Search for the cell housing the specified text and yield its [X, Y] center coordinate. 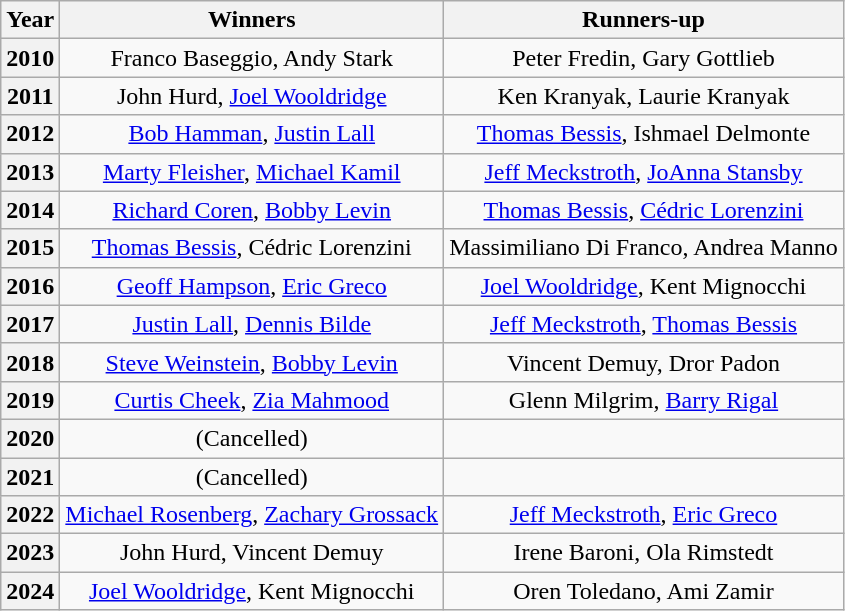
Jeff Meckstroth, Thomas Bessis [644, 324]
Richard Coren, Bobby Levin [252, 210]
2020 [30, 438]
Marty Fleisher, Michael Kamil [252, 172]
Oren Toledano, Ami Zamir [644, 591]
Year [30, 20]
Irene Baroni, Ola Rimstedt [644, 553]
Thomas Bessis, Ishmael Delmonte [644, 134]
John Hurd, Vincent Demuy [252, 553]
Justin Lall, Dennis Bilde [252, 324]
2010 [30, 58]
Runners-up [644, 20]
Glenn Milgrim, Barry Rigal [644, 400]
Ken Kranyak, Laurie Kranyak [644, 96]
Steve Weinstein, Bobby Levin [252, 362]
Winners [252, 20]
2024 [30, 591]
Curtis Cheek, Zia Mahmood [252, 400]
2017 [30, 324]
Michael Rosenberg, Zachary Grossack [252, 515]
John Hurd, Joel Wooldridge [252, 96]
2018 [30, 362]
2019 [30, 400]
2013 [30, 172]
Peter Fredin, Gary Gottlieb [644, 58]
Jeff Meckstroth, Eric Greco [644, 515]
2016 [30, 286]
2015 [30, 248]
Bob Hamman, Justin Lall [252, 134]
2023 [30, 553]
2012 [30, 134]
Massimiliano Di Franco, Andrea Manno [644, 248]
Geoff Hampson, Eric Greco [252, 286]
Vincent Demuy, Dror Padon [644, 362]
2014 [30, 210]
Franco Baseggio, Andy Stark [252, 58]
2011 [30, 96]
Jeff Meckstroth, JoAnna Stansby [644, 172]
2021 [30, 477]
2022 [30, 515]
